Return (X, Y) of the center of cell containing provided text 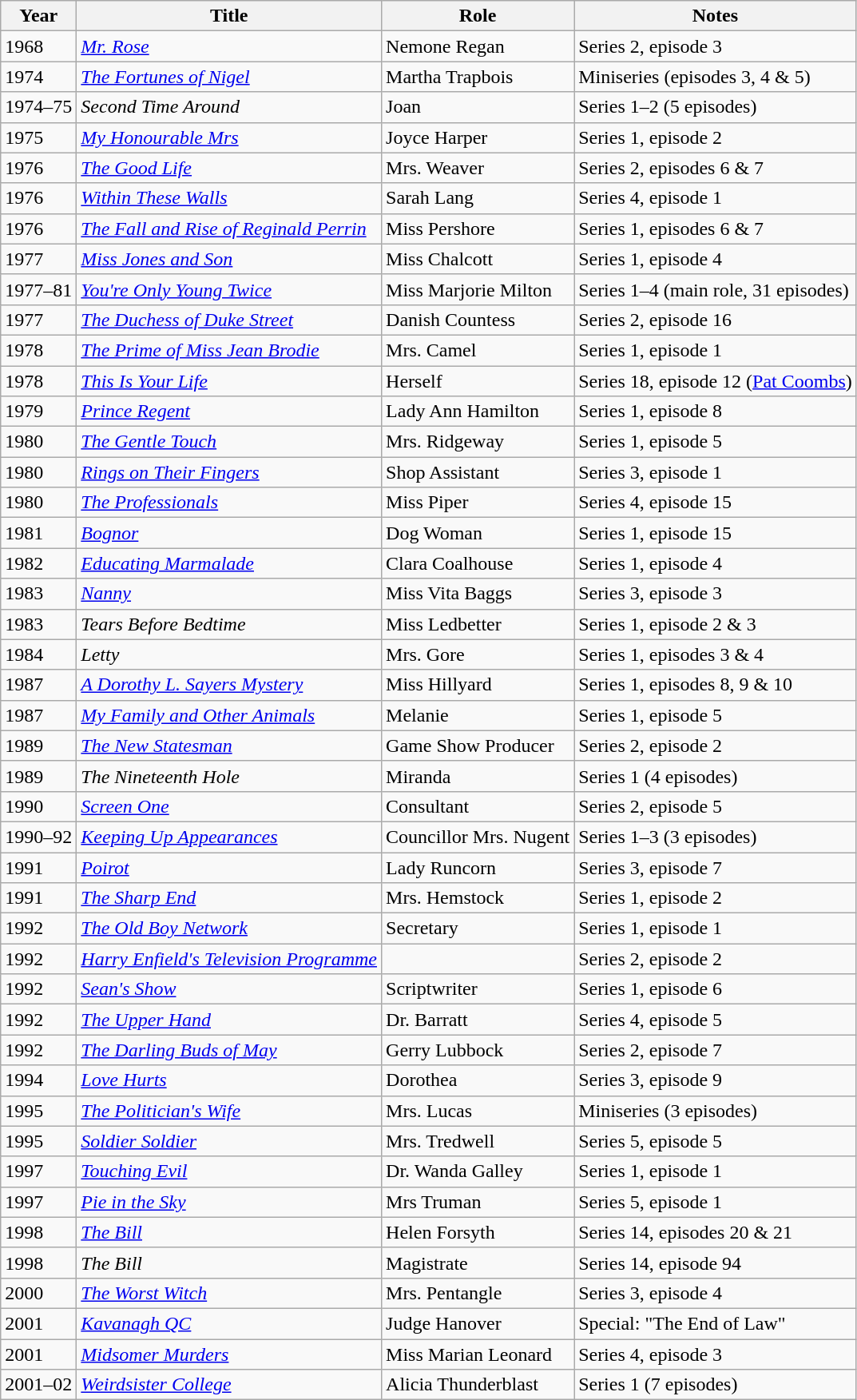
Clara Coalhouse (478, 563)
Nemone Regan (478, 46)
Year (38, 16)
1974 (38, 77)
Series 4, episode 5 (716, 1020)
Midsomer Murders (229, 1354)
Mrs. Gore (478, 654)
Mrs. Camel (478, 350)
The Fortunes of Nigel (229, 77)
1994 (38, 1080)
Keeping Up Appearances (229, 837)
Series 1, episode 8 (716, 412)
Miss Marjorie Milton (478, 289)
Alicia Thunderblast (478, 1385)
Special: "The End of Law" (716, 1323)
Series 1 (7 episodes) (716, 1385)
Herself (478, 381)
Game Show Producer (478, 746)
The Prime of Miss Jean Brodie (229, 350)
Nanny (229, 594)
Educating Marmalade (229, 563)
Miss Pershore (478, 229)
Scriptwriter (478, 989)
Pie in the Sky (229, 1202)
Series 4, episode 1 (716, 198)
Magistrate (478, 1263)
Series 2, episode 3 (716, 46)
Series 1, episodes 3 & 4 (716, 654)
Miss Marian Leonard (478, 1354)
Miss Hillyard (478, 685)
The Professionals (229, 503)
Series 3, episode 3 (716, 594)
Series 14, episode 94 (716, 1263)
Mrs. Ridgeway (478, 442)
Letty (229, 654)
Kavanagh QC (229, 1323)
Melanie (478, 715)
The Nineteenth Hole (229, 776)
1990 (38, 806)
Series 1, episode 6 (716, 989)
The New Statesman (229, 746)
Miss Ledbetter (478, 624)
The Fall and Rise of Reginald Perrin (229, 229)
Tears Before Bedtime (229, 624)
Series 1–2 (5 episodes) (716, 107)
Series 1, episode 15 (716, 533)
1984 (38, 654)
Sarah Lang (478, 198)
Series 2, episode 5 (716, 806)
Mrs. Lucas (478, 1111)
Second Time Around (229, 107)
The Good Life (229, 168)
1982 (38, 563)
Dr. Barratt (478, 1020)
Series 4, episode 15 (716, 503)
2001–02 (38, 1385)
Joan (478, 107)
Danish Countess (478, 320)
Lady Ann Hamilton (478, 412)
1990–92 (38, 837)
Series 4, episode 3 (716, 1354)
This Is Your Life (229, 381)
Poirot (229, 867)
Series 3, episode 4 (716, 1293)
Miniseries (3 episodes) (716, 1111)
Title (229, 16)
Role (478, 16)
Joyce Harper (478, 137)
Dorothea (478, 1080)
Judge Hanover (478, 1323)
Series 1, episode 2 & 3 (716, 624)
The Duchess of Duke Street (229, 320)
Series 1, episodes 6 & 7 (716, 229)
1977–81 (38, 289)
Screen One (229, 806)
Within These Walls (229, 198)
Series 1, episodes 8, 9 & 10 (716, 685)
Mrs. Weaver (478, 168)
Love Hurts (229, 1080)
2000 (38, 1293)
Miss Jones and Son (229, 259)
Prince Regent (229, 412)
My Honourable Mrs (229, 137)
Gerry Lubbock (478, 1050)
Series 2, episode 7 (716, 1050)
The Darling Buds of May (229, 1050)
Series 3, episode 1 (716, 472)
Weirdsister College (229, 1385)
1981 (38, 533)
Series 3, episode 9 (716, 1080)
Series 1–4 (main role, 31 episodes) (716, 289)
Consultant (478, 806)
Touching Evil (229, 1171)
Sean's Show (229, 989)
Bognor (229, 533)
The Gentle Touch (229, 442)
Series 3, episode 7 (716, 867)
1979 (38, 412)
Series 5, episode 5 (716, 1141)
Miranda (478, 776)
Martha Trapbois (478, 77)
Series 2, episodes 6 & 7 (716, 168)
Dog Woman (478, 533)
Shop Assistant (478, 472)
Dr. Wanda Galley (478, 1171)
Miss Chalcott (478, 259)
Mrs. Tredwell (478, 1141)
1975 (38, 137)
Series 1 (4 episodes) (716, 776)
Helen Forsyth (478, 1232)
Mrs. Hemstock (478, 898)
A Dorothy L. Sayers Mystery (229, 685)
Series 2, episode 16 (716, 320)
Rings on Their Fingers (229, 472)
Miss Vita Baggs (478, 594)
Series 14, episodes 20 & 21 (716, 1232)
Series 5, episode 1 (716, 1202)
1968 (38, 46)
The Worst Witch (229, 1293)
Miniseries (episodes 3, 4 & 5) (716, 77)
Soldier Soldier (229, 1141)
Miss Piper (478, 503)
My Family and Other Animals (229, 715)
1974–75 (38, 107)
Lady Runcorn (478, 867)
Councillor Mrs. Nugent (478, 837)
Series 18, episode 12 (Pat Coombs) (716, 381)
The Sharp End (229, 898)
Notes (716, 16)
You're Only Young Twice (229, 289)
The Old Boy Network (229, 929)
Secretary (478, 929)
Mrs. Pentangle (478, 1293)
Series 1–3 (3 episodes) (716, 837)
Harry Enfield's Television Programme (229, 959)
Mrs Truman (478, 1202)
The Upper Hand (229, 1020)
Mr. Rose (229, 46)
The Politician's Wife (229, 1111)
